For the text-containing cell, return its midpoint in (x, y) coordinate format. 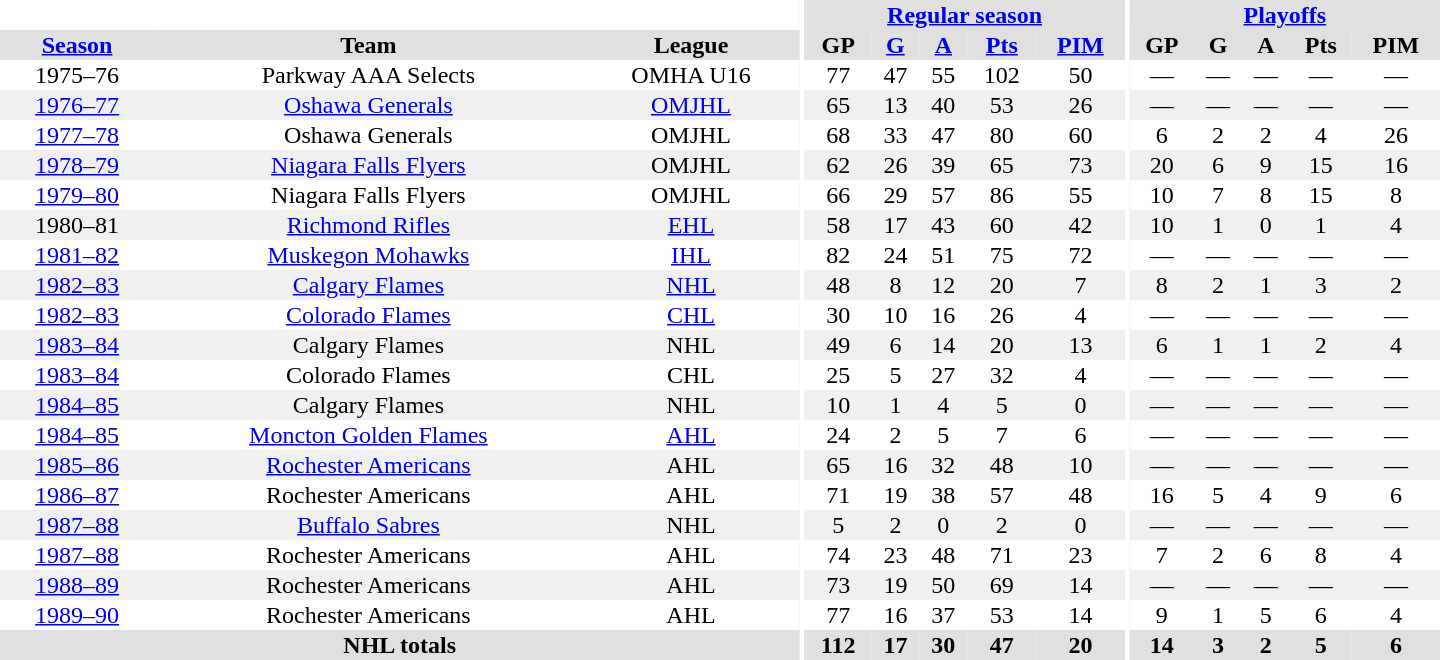
Team (368, 45)
27 (943, 375)
80 (1002, 135)
1978–79 (77, 165)
112 (838, 645)
51 (943, 255)
58 (838, 225)
Parkway AAA Selects (368, 75)
1989–90 (77, 615)
86 (1002, 195)
12 (943, 285)
1988–89 (77, 585)
82 (838, 255)
72 (1080, 255)
Moncton Golden Flames (368, 435)
62 (838, 165)
1980–81 (77, 225)
49 (838, 345)
1975–76 (77, 75)
Regular season (965, 15)
102 (1002, 75)
39 (943, 165)
League (692, 45)
42 (1080, 225)
66 (838, 195)
Richmond Rifles (368, 225)
EHL (692, 225)
1979–80 (77, 195)
Season (77, 45)
43 (943, 225)
69 (1002, 585)
1986–87 (77, 495)
33 (896, 135)
1985–86 (77, 465)
1981–82 (77, 255)
37 (943, 615)
68 (838, 135)
1977–78 (77, 135)
29 (896, 195)
74 (838, 555)
1976–77 (77, 105)
NHL totals (400, 645)
38 (943, 495)
Playoffs (1285, 15)
IHL (692, 255)
Muskegon Mohawks (368, 255)
Buffalo Sabres (368, 525)
40 (943, 105)
25 (838, 375)
OMHA U16 (692, 75)
75 (1002, 255)
